For the text-containing cell, return its midpoint in [X, Y] coordinate format. 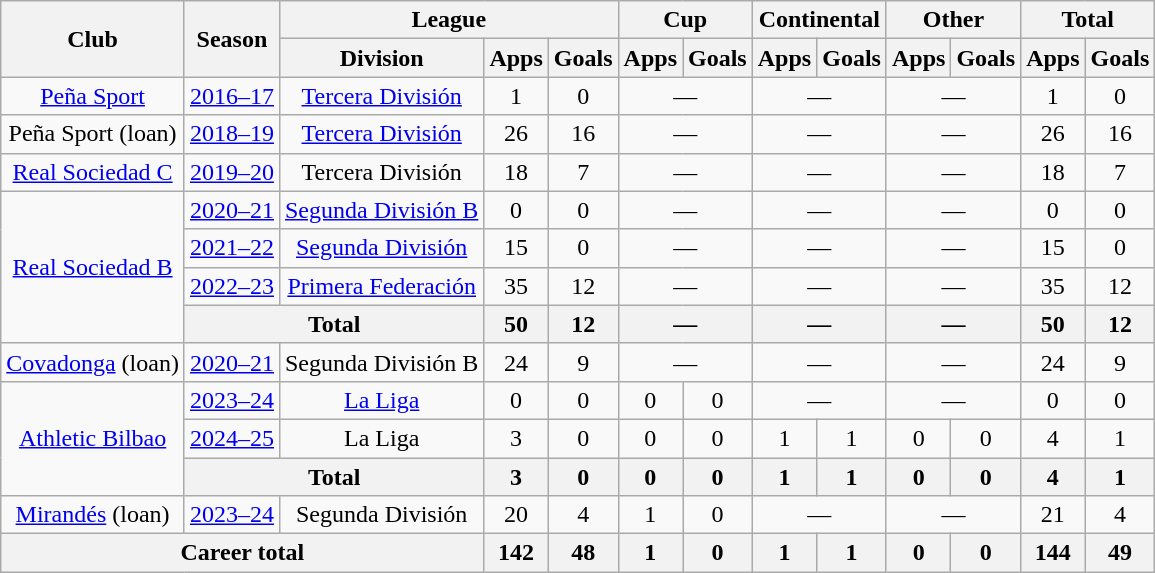
Peña Sport [93, 96]
Peña Sport (loan) [93, 134]
144 [1053, 553]
Division [381, 58]
Mirandés (loan) [93, 515]
Continental [819, 20]
2018–19 [232, 134]
2024–25 [232, 438]
Athletic Bilbao [93, 438]
Other [953, 20]
League [448, 20]
142 [516, 553]
Real Sociedad C [93, 172]
49 [1120, 553]
Club [93, 39]
2016–17 [232, 96]
Primera Federación [381, 286]
Real Sociedad B [93, 267]
Cup [685, 20]
2021–22 [232, 248]
21 [1053, 515]
Covadonga (loan) [93, 362]
Career total [242, 553]
48 [583, 553]
20 [516, 515]
2022–23 [232, 286]
2019–20 [232, 172]
Season [232, 39]
